Output the (X, Y) coordinate of the center of the cell containing the given text.  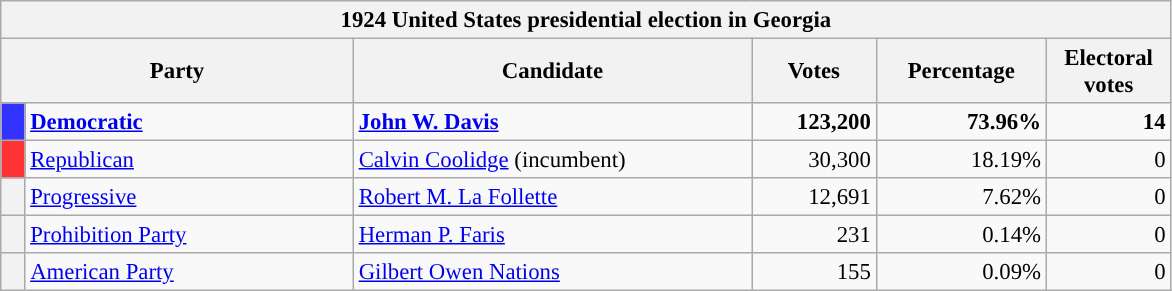
Calvin Coolidge (incumbent) (552, 160)
231 (814, 235)
Party (178, 72)
John W. Davis (552, 122)
0.14% (961, 235)
Electoral votes (1108, 72)
Robert M. La Follette (552, 197)
14 (1108, 122)
Prohibition Party (189, 235)
Progressive (189, 197)
7.62% (961, 197)
Herman P. Faris (552, 235)
18.19% (961, 160)
Percentage (961, 72)
73.96% (961, 122)
Votes (814, 72)
Candidate (552, 72)
123,200 (814, 122)
12,691 (814, 197)
30,300 (814, 160)
Democratic (189, 122)
Republican (189, 160)
1924 United States presidential election in Georgia (586, 20)
